Find where the given text appears and provide that cell's center as [x, y] coordinate. 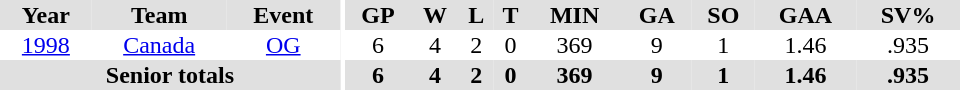
Team [160, 15]
GA [657, 15]
W [436, 15]
1998 [46, 45]
GP [378, 15]
MIN [575, 15]
Event [284, 15]
OG [284, 45]
Canada [160, 45]
T [510, 15]
SO [724, 15]
SV% [908, 15]
Year [46, 15]
Senior totals [170, 75]
GAA [806, 15]
L [476, 15]
